Return [X, Y] of the center of cell containing provided text 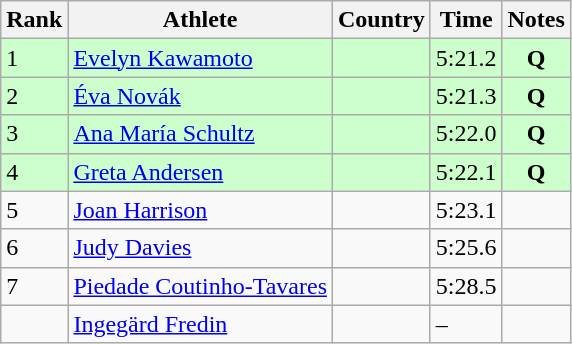
5:28.5 [466, 286]
2 [34, 96]
Judy Davies [200, 248]
Ingegärd Fredin [200, 324]
5:21.2 [466, 58]
Athlete [200, 20]
Country [382, 20]
Piedade Coutinho-Tavares [200, 286]
5:23.1 [466, 210]
Evelyn Kawamoto [200, 58]
Notes [536, 20]
4 [34, 172]
5 [34, 210]
Rank [34, 20]
Ana María Schultz [200, 134]
7 [34, 286]
Time [466, 20]
5:21.3 [466, 96]
Éva Novák [200, 96]
5:22.0 [466, 134]
Joan Harrison [200, 210]
5:25.6 [466, 248]
1 [34, 58]
Greta Andersen [200, 172]
5:22.1 [466, 172]
– [466, 324]
6 [34, 248]
3 [34, 134]
